Detect which cell encompasses the target text, then output its (x, y) center coordinate. 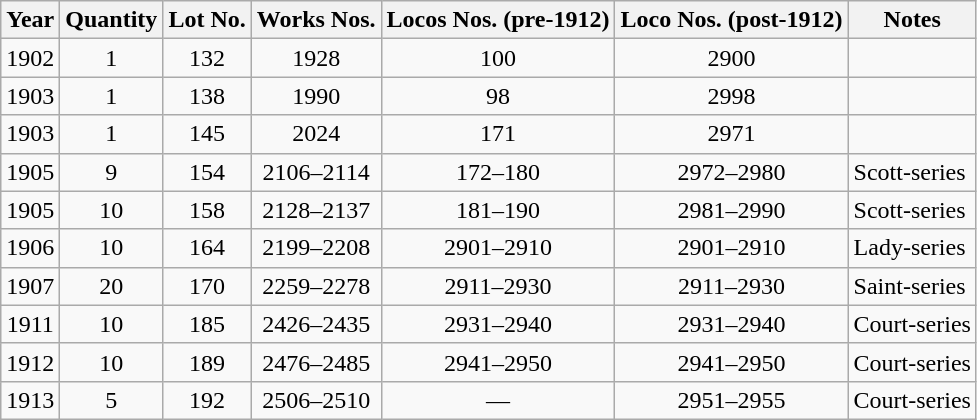
5 (112, 400)
Works Nos. (316, 20)
158 (207, 210)
1907 (30, 286)
100 (498, 58)
Year (30, 20)
2426–2435 (316, 324)
2199–2208 (316, 248)
Quantity (112, 20)
1990 (316, 96)
2900 (732, 58)
Lot No. (207, 20)
1911 (30, 324)
98 (498, 96)
Notes (912, 20)
1902 (30, 58)
185 (207, 324)
1906 (30, 248)
2024 (316, 134)
2998 (732, 96)
145 (207, 134)
181–190 (498, 210)
189 (207, 362)
2951–2955 (732, 400)
170 (207, 286)
138 (207, 96)
154 (207, 172)
20 (112, 286)
2128–2137 (316, 210)
2972–2980 (732, 172)
Loco Nos. (post-1912) (732, 20)
132 (207, 58)
164 (207, 248)
2476–2485 (316, 362)
Saint-series (912, 286)
Locos Nos. (pre-1912) (498, 20)
2259–2278 (316, 286)
2971 (732, 134)
1913 (30, 400)
Lady-series (912, 248)
192 (207, 400)
2981–2990 (732, 210)
1928 (316, 58)
171 (498, 134)
— (498, 400)
172–180 (498, 172)
2506–2510 (316, 400)
2106–2114 (316, 172)
1912 (30, 362)
9 (112, 172)
